Scan for the cell matching the given text and deliver its [X, Y] coordinate at center. 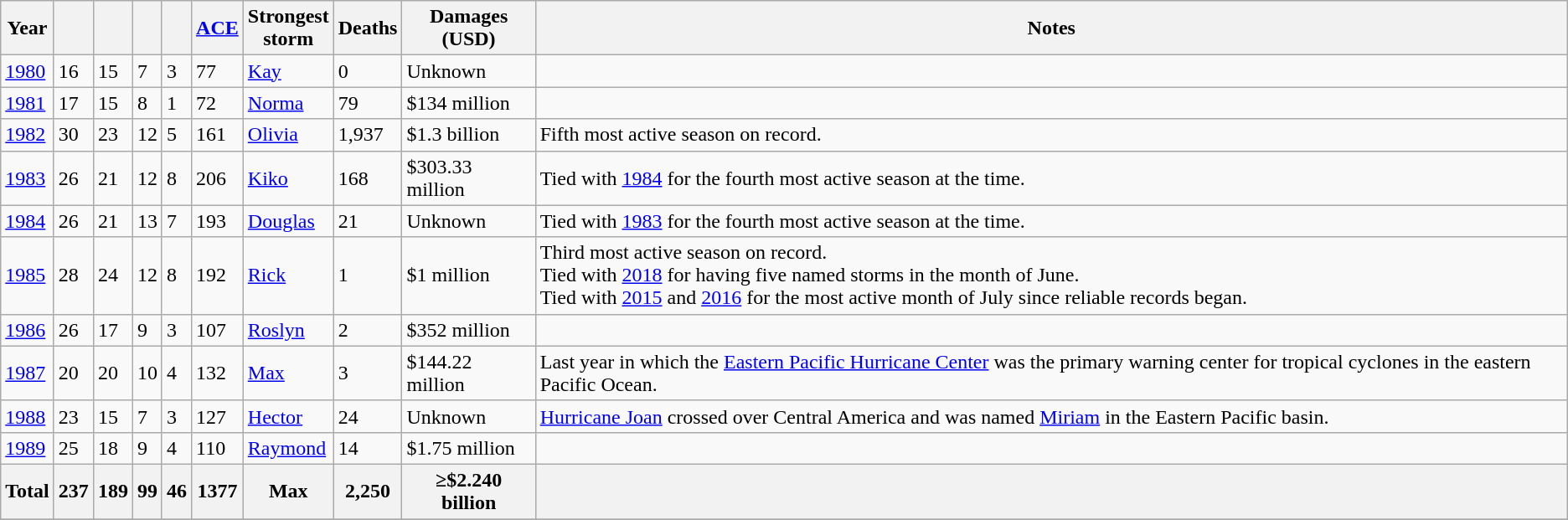
1989 [28, 448]
25 [74, 448]
5 [176, 135]
Notes [1051, 28]
Damages(USD) [469, 28]
206 [218, 178]
$1.75 million [469, 448]
127 [218, 416]
99 [147, 491]
18 [112, 448]
1982 [28, 135]
$1.3 billion [469, 135]
110 [218, 448]
2 [368, 330]
1377 [218, 491]
10 [147, 373]
1986 [28, 330]
237 [74, 491]
2,250 [368, 491]
$352 million [469, 330]
168 [368, 178]
$1 million [469, 275]
72 [218, 103]
$144.22 million [469, 373]
30 [74, 135]
1987 [28, 373]
28 [74, 275]
ACE [218, 28]
1,937 [368, 135]
Roslyn [288, 330]
Year [28, 28]
Deaths [368, 28]
0 [368, 71]
1984 [28, 221]
16 [74, 71]
Olivia [288, 135]
Raymond [288, 448]
132 [218, 373]
Tied with 1984 for the fourth most active season at the time. [1051, 178]
13 [147, 221]
$303.33 million [469, 178]
1985 [28, 275]
189 [112, 491]
Strongeststorm [288, 28]
Hurricane Joan crossed over Central America and was named Miriam in the Eastern Pacific basin. [1051, 416]
Tied with 1983 for the fourth most active season at the time. [1051, 221]
1988 [28, 416]
Kay [288, 71]
193 [218, 221]
192 [218, 275]
1980 [28, 71]
79 [368, 103]
14 [368, 448]
Rick [288, 275]
Kiko [288, 178]
Douglas [288, 221]
Hector [288, 416]
$134 million [469, 103]
Fifth most active season on record. [1051, 135]
Last year in which the Eastern Pacific Hurricane Center was the primary warning center for tropical cyclones in the eastern Pacific Ocean. [1051, 373]
Norma [288, 103]
Total [28, 491]
77 [218, 71]
≥$2.240 billion [469, 491]
46 [176, 491]
107 [218, 330]
161 [218, 135]
1983 [28, 178]
1981 [28, 103]
